Provide the [X, Y] coordinate of the cell's center where the given text is located.  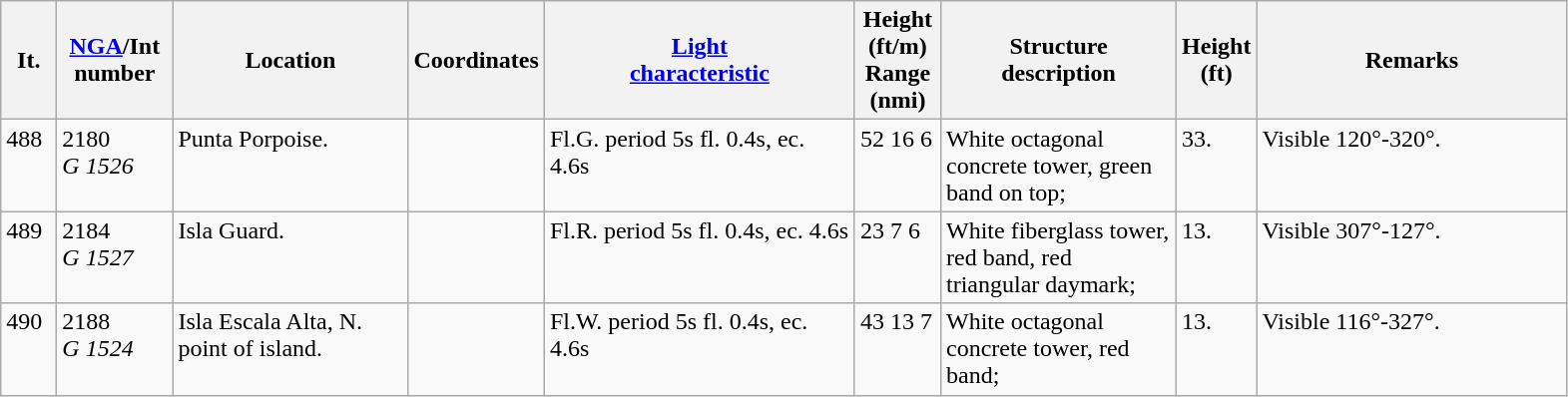
488 [29, 166]
2188G 1524 [115, 349]
White fiberglass tower, red band, red triangular daymark; [1058, 257]
Height (ft) [1217, 60]
Location [290, 60]
2184G 1527 [115, 257]
Visible 116°-327°. [1411, 349]
43 13 7 [897, 349]
Remarks [1411, 60]
489 [29, 257]
Isla Escala Alta, N. point of island. [290, 349]
Punta Porpoise. [290, 166]
Lightcharacteristic [699, 60]
Fl.G. period 5s fl. 0.4s, ec. 4.6s [699, 166]
Height (ft/m)Range (nmi) [897, 60]
2180G 1526 [115, 166]
33. [1217, 166]
Visible 307°-127°. [1411, 257]
NGA/Intnumber [115, 60]
23 7 6 [897, 257]
Structuredescription [1058, 60]
Fl.R. period 5s fl. 0.4s, ec. 4.6s [699, 257]
52 16 6 [897, 166]
Fl.W. period 5s fl. 0.4s, ec. 4.6s [699, 349]
White octagonal concrete tower, red band; [1058, 349]
Isla Guard. [290, 257]
White octagonal concrete tower, green band on top; [1058, 166]
Visible 120°-320°. [1411, 166]
It. [29, 60]
Coordinates [476, 60]
490 [29, 349]
